Output the [x, y] coordinate of the center of the cell containing the given text.  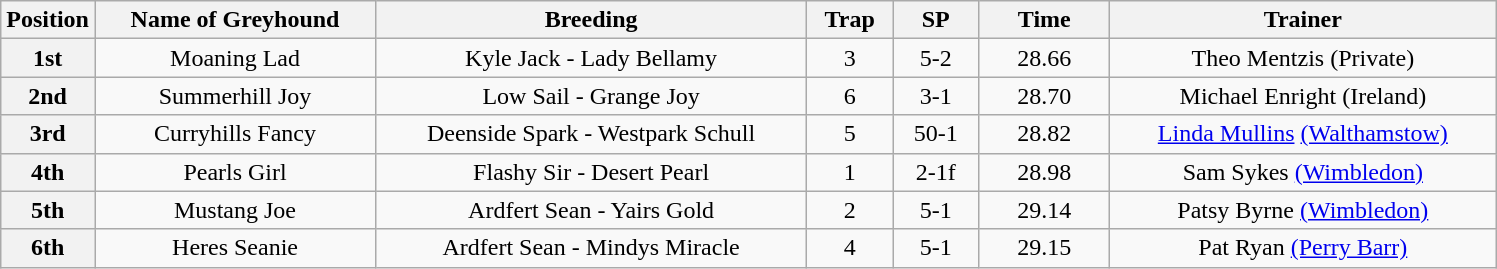
28.66 [1044, 58]
2 [850, 210]
Deenside Spark - Westpark Schull [592, 134]
5th [48, 210]
1st [48, 58]
Moaning Lad [234, 58]
5-2 [936, 58]
Breeding [592, 20]
Michael Enright (Ireland) [1303, 96]
29.15 [1044, 248]
6 [850, 96]
Summerhill Joy [234, 96]
Flashy Sir - Desert Pearl [592, 172]
Pearls Girl [234, 172]
Name of Greyhound [234, 20]
Pat Ryan (Perry Barr) [1303, 248]
1 [850, 172]
Patsy Byrne (Wimbledon) [1303, 210]
Low Sail - Grange Joy [592, 96]
28.82 [1044, 134]
2-1f [936, 172]
Ardfert Sean - Yairs Gold [592, 210]
5 [850, 134]
Linda Mullins (Walthamstow) [1303, 134]
Time [1044, 20]
Trainer [1303, 20]
50-1 [936, 134]
3-1 [936, 96]
Mustang Joe [234, 210]
Heres Seanie [234, 248]
Trap [850, 20]
28.70 [1044, 96]
Ardfert Sean - Mindys Miracle [592, 248]
Theo Mentzis (Private) [1303, 58]
3 [850, 58]
6th [48, 248]
Curryhills Fancy [234, 134]
2nd [48, 96]
28.98 [1044, 172]
3rd [48, 134]
Position [48, 20]
29.14 [1044, 210]
4 [850, 248]
4th [48, 172]
SP [936, 20]
Kyle Jack - Lady Bellamy [592, 58]
Sam Sykes (Wimbledon) [1303, 172]
